Provide the [X, Y] coordinate of the cell's center where the given text is located.  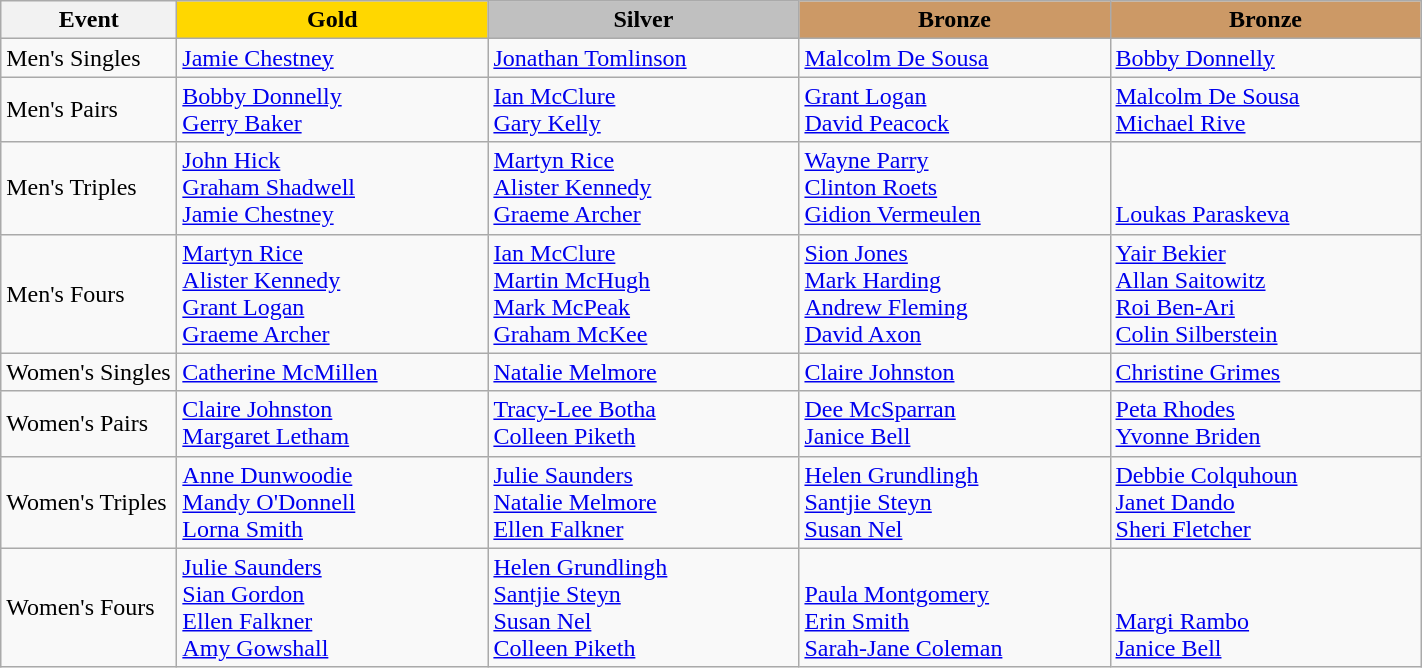
Yair BekierAllan SaitowitzRoi Ben-AriColin Silberstein [1266, 294]
Men's Singles [89, 58]
Bobby Donnelly [1266, 58]
Loukas Paraskeva [1266, 188]
Silver [644, 20]
Ian McClureMartin McHughMark McPeakGraham McKee [644, 294]
Bobby DonnellyGerry Baker [332, 110]
Claire Johnston Margaret Letham [332, 424]
Wayne ParryClinton Roets Gidion Vermeulen [954, 188]
Men's Fours [89, 294]
Peta RhodesYvonne Briden [1266, 424]
Women's Triples [89, 502]
Dee McSparranJanice Bell [954, 424]
Margi Rambo Janice Bell [1266, 608]
Helen GrundlinghSantjie SteynSusan NelColleen Piketh [644, 608]
Julie SaundersSian Gordon Ellen FalknerAmy Gowshall [332, 608]
Malcolm De Sousa [954, 58]
Catherine McMillen [332, 372]
Women's Pairs [89, 424]
Martyn RiceAlister KennedyGraeme Archer [644, 188]
Women's Fours [89, 608]
Paula MontgomeryErin SmithSarah-Jane Coleman [954, 608]
Claire Johnston [954, 372]
Helen GrundlinghSantjie SteynSusan Nel [954, 502]
Tracy-Lee BothaColleen Piketh [644, 424]
Gold [332, 20]
Men's Pairs [89, 110]
Debbie ColquhounJanet DandoSheri Fletcher [1266, 502]
John HickGraham ShadwellJamie Chestney [332, 188]
Malcolm De SousaMichael Rive [1266, 110]
Anne Dunwoodie Mandy O'DonnellLorna Smith [332, 502]
Julie SaundersNatalie MelmoreEllen Falkner [644, 502]
Ian McClureGary Kelly [644, 110]
Grant LoganDavid Peacock [954, 110]
Event [89, 20]
Martyn Rice Alister Kennedy Grant LoganGraeme Archer [332, 294]
Sion JonesMark HardingAndrew FlemingDavid Axon [954, 294]
Jonathan Tomlinson [644, 58]
Women's Singles [89, 372]
Men's Triples [89, 188]
Christine Grimes [1266, 372]
Natalie Melmore [644, 372]
Jamie Chestney [332, 58]
